Provide the [x, y] coordinate of the cell's center where the given text is located.  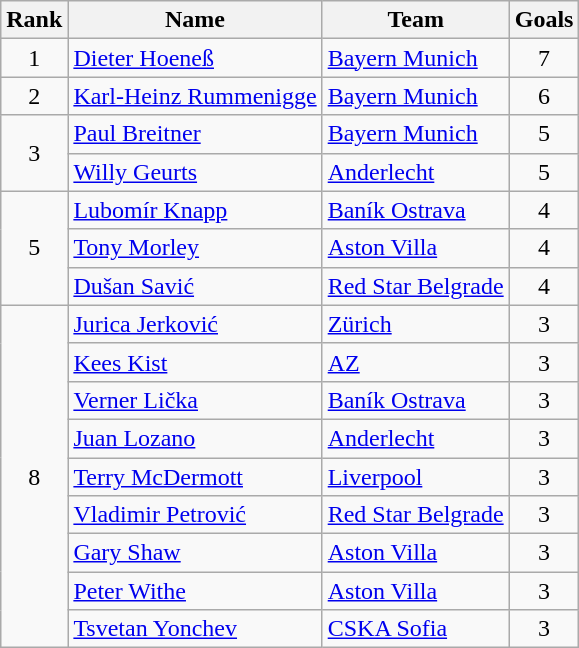
Zürich [416, 324]
Liverpool [416, 477]
Willy Geurts [195, 172]
Tony Morley [195, 248]
Dušan Savić [195, 286]
Team [416, 20]
Dieter Hoeneß [195, 58]
Paul Breitner [195, 134]
7 [544, 58]
Peter Withe [195, 591]
Gary Shaw [195, 553]
Vladimir Petrović [195, 515]
Rank [34, 20]
8 [34, 476]
6 [544, 96]
Goals [544, 20]
Lubomír Knapp [195, 210]
AZ [416, 362]
CSKA Sofia [416, 629]
Terry McDermott [195, 477]
1 [34, 58]
Verner Lička [195, 400]
Name [195, 20]
2 [34, 96]
Karl-Heinz Rummenigge [195, 96]
Kees Kist [195, 362]
Jurica Jerković [195, 324]
Juan Lozano [195, 438]
Tsvetan Yonchev [195, 629]
